Return [X, Y] of the center of cell containing provided text 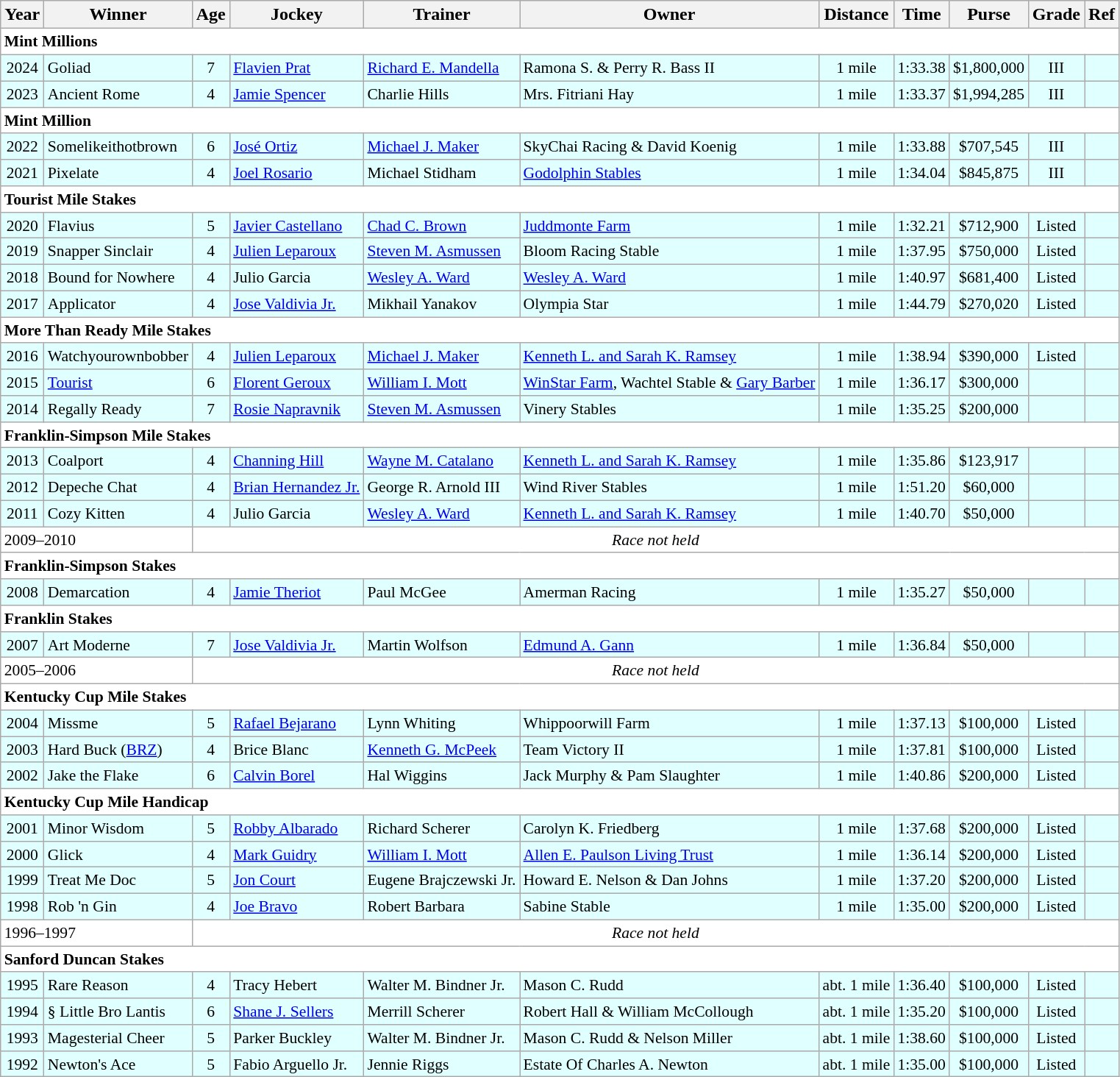
Bloom Racing Stable [669, 252]
Shane J. Sellers [296, 1012]
2007 [22, 644]
Mint Million [560, 121]
1993 [22, 1038]
$845,875 [988, 173]
José Ortiz [296, 146]
1:36.40 [921, 985]
2014 [22, 409]
2015 [22, 383]
Calvin Borel [296, 775]
Somelikeithotbrown [118, 146]
$123,917 [988, 461]
2011 [22, 513]
Wayne M. Catalano [441, 461]
1:32.21 [921, 225]
Flavien Prat [296, 68]
1:37.20 [921, 881]
1:35.27 [921, 592]
1:35.86 [921, 461]
Sabine Stable [669, 906]
$60,000 [988, 487]
2008 [22, 592]
1:37.81 [921, 750]
2021 [22, 173]
Ancient Rome [118, 94]
1:36.14 [921, 854]
1992 [22, 1064]
Hard Buck (BRZ) [118, 750]
Juddmonte Farm [669, 225]
Year [22, 15]
1:37.95 [921, 252]
Depeche Chat [118, 487]
§ Little Bro Lantis [118, 1012]
Robert Barbara [441, 906]
Trainer [441, 15]
Treat Me Doc [118, 881]
Mrs. Fitriani Hay [669, 94]
Ref [1102, 15]
SkyChai Racing & David Koenig [669, 146]
Snapper Sinclair [118, 252]
Franklin Stakes [560, 619]
$390,000 [988, 356]
Jennie Riggs [441, 1064]
Paul McGee [441, 592]
Tourist [118, 383]
Tracy Hebert [296, 985]
Robby Albarado [296, 828]
1996–1997 [96, 933]
Richard Scherer [441, 828]
2016 [22, 356]
1:40.86 [921, 775]
Michael Stidham [441, 173]
1:38.60 [921, 1038]
Pixelate [118, 173]
Javier Castellano [296, 225]
Demarcation [118, 592]
George R. Arnold III [441, 487]
2004 [22, 723]
Florent Geroux [296, 383]
Mikhail Yanakov [441, 304]
Watchyourownbobber [118, 356]
Owner [669, 15]
Godolphin Stables [669, 173]
Robert Hall & William McCollough [669, 1012]
Jamie Theriot [296, 592]
Winner [118, 15]
Hal Wiggins [441, 775]
Merrill Scherer [441, 1012]
Allen E. Paulson Living Trust [669, 854]
2009–2010 [96, 540]
Eugene Brajczewski Jr. [441, 881]
Kentucky Cup Mile Stakes [560, 697]
1:35.25 [921, 409]
$1,800,000 [988, 68]
Jake the Flake [118, 775]
Coalport [118, 461]
Newton's Ace [118, 1064]
Flavius [118, 225]
Franklin-Simpson Stakes [560, 566]
Brice Blanc [296, 750]
Amerman Racing [669, 592]
2023 [22, 94]
1994 [22, 1012]
2013 [22, 461]
Howard E. Nelson & Dan Johns [669, 881]
Rare Reason [118, 985]
Rosie Napravnik [296, 409]
2020 [22, 225]
1:33.38 [921, 68]
WinStar Farm, Wachtel Stable & Gary Barber [669, 383]
Wind River Stables [669, 487]
1:37.13 [921, 723]
Art Moderne [118, 644]
Mint Millions [560, 42]
Magesterial Cheer [118, 1038]
2002 [22, 775]
Cozy Kitten [118, 513]
Jon Court [296, 881]
Joe Bravo [296, 906]
Missme [118, 723]
Purse [988, 15]
1:33.37 [921, 94]
1995 [22, 985]
Kentucky Cup Mile Handicap [560, 802]
Rafael Bejarano [296, 723]
2012 [22, 487]
2017 [22, 304]
1:36.17 [921, 383]
2019 [22, 252]
Carolyn K. Friedberg [669, 828]
Chad C. Brown [441, 225]
Regally Ready [118, 409]
Minor Wisdom [118, 828]
Glick [118, 854]
Goliad [118, 68]
2000 [22, 854]
Sanford Duncan Stakes [560, 959]
$300,000 [988, 383]
Jamie Spencer [296, 94]
Olympia Star [669, 304]
2003 [22, 750]
1:44.79 [921, 304]
Richard E. Mandella [441, 68]
Team Victory II [669, 750]
Edmund A. Gann [669, 644]
Mason C. Rudd [669, 985]
$712,900 [988, 225]
$707,545 [988, 146]
Bound for Nowhere [118, 277]
1999 [22, 881]
$750,000 [988, 252]
Vinery Stables [669, 409]
Ramona S. & Perry R. Bass II [669, 68]
1:38.94 [921, 356]
1:35.20 [921, 1012]
Age [210, 15]
Jockey [296, 15]
Brian Hernandez Jr. [296, 487]
Martin Wolfson [441, 644]
Tourist Mile Stakes [560, 199]
1:37.68 [921, 828]
2018 [22, 277]
1:33.88 [921, 146]
Mark Guidry [296, 854]
2022 [22, 146]
Distance [857, 15]
Lynn Whiting [441, 723]
Joel Rosario [296, 173]
$681,400 [988, 277]
Applicator [118, 304]
2001 [22, 828]
1:40.70 [921, 513]
Kenneth G. McPeek [441, 750]
2005–2006 [96, 671]
More Than Ready Mile Stakes [560, 330]
1998 [22, 906]
1:40.97 [921, 277]
1:34.04 [921, 173]
$1,994,285 [988, 94]
2024 [22, 68]
Rob 'n Gin [118, 906]
$270,020 [988, 304]
Mason C. Rudd & Nelson Miller [669, 1038]
Grade [1056, 15]
Time [921, 15]
Charlie Hills [441, 94]
Franklin-Simpson Mile Stakes [560, 435]
1:51.20 [921, 487]
Jack Murphy & Pam Slaughter [669, 775]
Channing Hill [296, 461]
1:36.84 [921, 644]
Whippoorwill Farm [669, 723]
Estate Of Charles A. Newton [669, 1064]
Parker Buckley [296, 1038]
Fabio Arguello Jr. [296, 1064]
